Determine the (X, Y) coordinate at the center of the cell enclosing the given text.  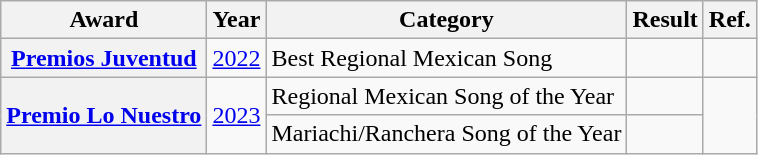
Award (104, 20)
Regional Mexican Song of the Year (446, 96)
2022 (236, 58)
Premio Lo Nuestro (104, 115)
Category (446, 20)
Ref. (730, 20)
Best Regional Mexican Song (446, 58)
Year (236, 20)
Mariachi/Ranchera Song of the Year (446, 134)
Premios Juventud (104, 58)
2023 (236, 115)
Result (665, 20)
